Return the [X, Y] coordinate for the center point of the cell that contains the specified text.  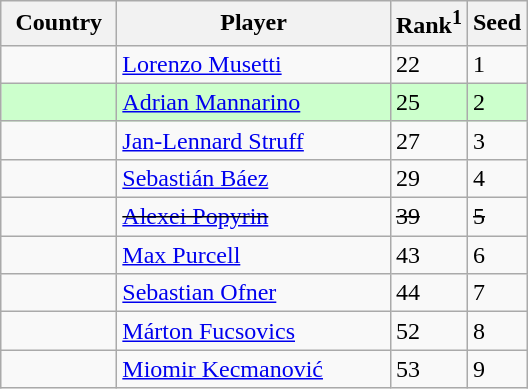
Max Purcell [254, 255]
Rank1 [428, 24]
25 [428, 102]
Alexei Popyrin [254, 217]
43 [428, 255]
Jan-Lennard Struff [254, 140]
22 [428, 64]
29 [428, 178]
9 [496, 369]
8 [496, 331]
Player [254, 24]
Márton Fucsovics [254, 331]
4 [496, 178]
2 [496, 102]
Miomir Kecmanović [254, 369]
39 [428, 217]
1 [496, 64]
7 [496, 293]
6 [496, 255]
Country [59, 24]
27 [428, 140]
Seed [496, 24]
44 [428, 293]
Lorenzo Musetti [254, 64]
Sebastián Báez [254, 178]
Adrian Mannarino [254, 102]
52 [428, 331]
53 [428, 369]
5 [496, 217]
3 [496, 140]
Sebastian Ofner [254, 293]
